Return (x, y) of the center of cell containing provided text 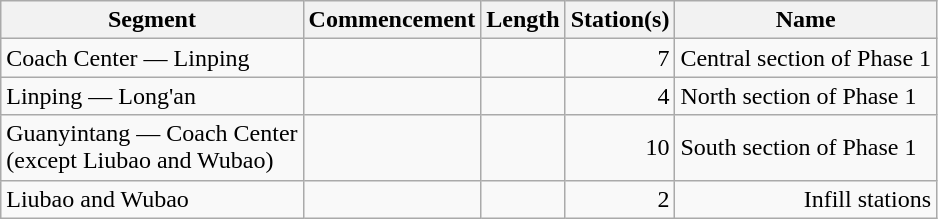
North section of Phase 1 (806, 96)
Liubao and Wubao (152, 199)
Coach Center — Linping (152, 58)
Segment (152, 20)
South section of Phase 1 (806, 148)
Commencement (392, 20)
2 (620, 199)
Length (523, 20)
Name (806, 20)
7 (620, 58)
Station(s) (620, 20)
10 (620, 148)
4 (620, 96)
Linping — Long'an (152, 96)
Infill stations (806, 199)
Central section of Phase 1 (806, 58)
Guanyintang — Coach Center(except Liubao and Wubao) (152, 148)
